Return the [x, y] coordinate for the center point of the cell that contains the specified text.  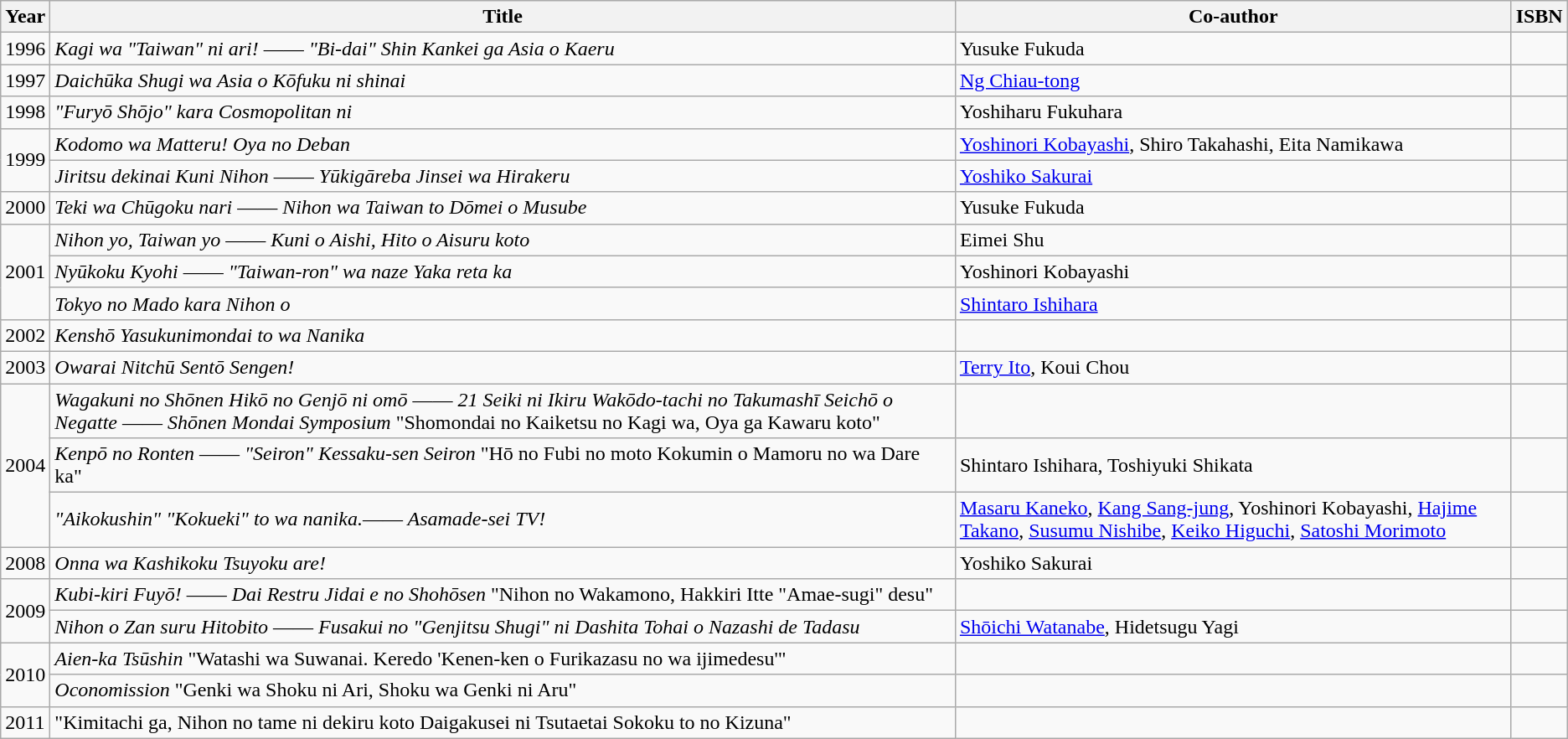
Oconomission "Genki wa Shoku ni Ari, Shoku wa Genki ni Aru" [503, 690]
Terry Ito, Koui Chou [1233, 367]
Jiritsu dekinai Kuni Nihon ―― Yūkigāreba Jinsei wa Hirakeru [503, 176]
Tokyo no Mado kara Nihon o [503, 303]
Kenshō Yasukunimondai to wa Nanika [503, 335]
Year [25, 17]
2002 [25, 335]
"Furyō Shōjo" kara Cosmopolitan ni [503, 112]
Daichūka Shugi wa Asia o Kōfuku ni shinai [503, 80]
"Aikokushin" "Kokueki" to wa nanika.―― Asamade-sei TV! [503, 519]
1998 [25, 112]
Yoshinori Kobayashi [1233, 271]
2010 [25, 674]
Aien-ka Tsūshin "Watashi wa Suwanai. Keredo 'Kenen-ken o Furikazasu no wa ijimedesu'" [503, 659]
Eimei Shu [1233, 240]
"Kimitachi ga, Nihon no tame ni dekiru koto Daigakusei ni Tsutaetai Sokoku to no Kizuna" [503, 722]
Shintaro Ishihara [1233, 303]
Masaru Kaneko, Kang Sang-jung, Yoshinori Kobayashi, Hajime Takano, Susumu Nishibe, Keiko Higuchi, Satoshi Morimoto [1233, 519]
2000 [25, 208]
2008 [25, 563]
2004 [25, 466]
Shintaro Ishihara, Toshiyuki Shikata [1233, 466]
Title [503, 17]
Nihon o Zan suru Hitobito ―― Fusakui no "Genjitsu Shugi" ni Dashita Tohai o Nazashi de Tadasu [503, 627]
Kenpō no Ronten ―― "Seiron" Kessaku-sen Seiron "Hō no Fubi no moto Kokumin o Mamoru no wa Dare ka" [503, 466]
Kubi-kiri Fuyō! ―― Dai Restru Jidai e no Shohōsen "Nihon no Wakamono, Hakkiri Itte "Amae-sugi" desu" [503, 595]
Ng Chiau-tong [1233, 80]
Teki wa Chūgoku nari ―― Nihon wa Taiwan to Dōmei o Musube [503, 208]
Owarai Nitchū Sentō Sengen! [503, 367]
2009 [25, 611]
Co-author [1233, 17]
Kagi wa "Taiwan" ni ari! ―― "Bi-dai" Shin Kankei ga Asia o Kaeru [503, 49]
1997 [25, 80]
Onna wa Kashikoku Tsuyoku are! [503, 563]
Yoshinori Kobayashi, Shiro Takahashi, Eita Namikawa [1233, 144]
ISBN [1540, 17]
1996 [25, 49]
Nyūkoku Kyohi ―― "Taiwan-ron" wa naze Yaka reta ka [503, 271]
Nihon yo, Taiwan yo ―― Kuni o Aishi, Hito o Aisuru koto [503, 240]
1999 [25, 160]
Kodomo wa Matteru! Oya no Deban [503, 144]
2003 [25, 367]
2011 [25, 722]
Yoshiharu Fukuhara [1233, 112]
Shōichi Watanabe, Hidetsugu Yagi [1233, 627]
2001 [25, 271]
